Output the [x, y] coordinate of the center of the cell containing the given text.  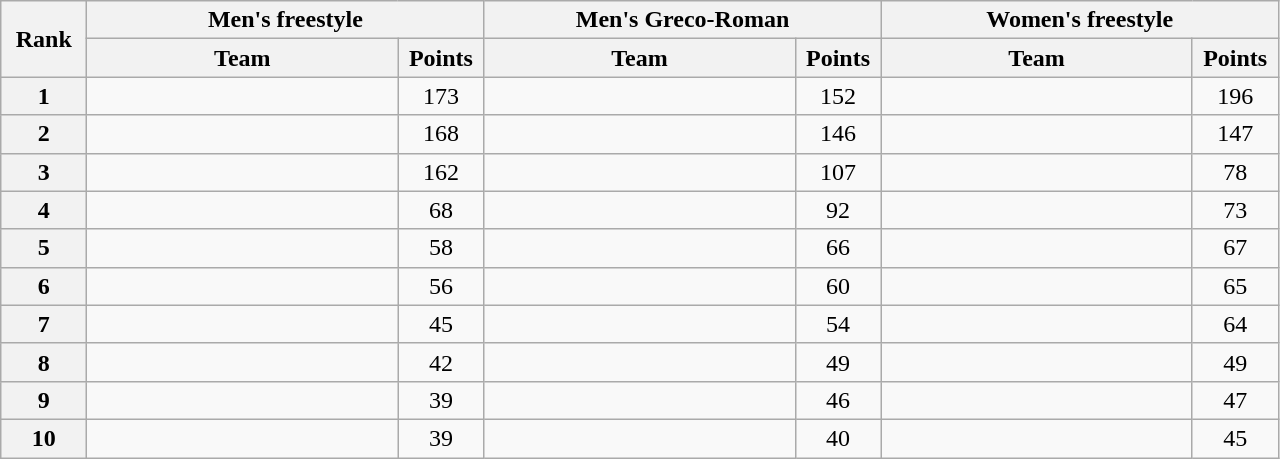
Rank [44, 39]
6 [44, 286]
47 [1235, 400]
168 [441, 134]
8 [44, 362]
73 [1235, 210]
58 [441, 248]
Women's freestyle [1080, 20]
152 [838, 96]
2 [44, 134]
3 [44, 172]
67 [1235, 248]
54 [838, 324]
Men's freestyle [286, 20]
65 [1235, 286]
78 [1235, 172]
173 [441, 96]
5 [44, 248]
162 [441, 172]
56 [441, 286]
147 [1235, 134]
146 [838, 134]
10 [44, 438]
64 [1235, 324]
196 [1235, 96]
40 [838, 438]
9 [44, 400]
7 [44, 324]
60 [838, 286]
66 [838, 248]
68 [441, 210]
4 [44, 210]
46 [838, 400]
Men's Greco-Roman [682, 20]
1 [44, 96]
42 [441, 362]
107 [838, 172]
92 [838, 210]
